Detect which cell encompasses the target text, then output its [X, Y] center coordinate. 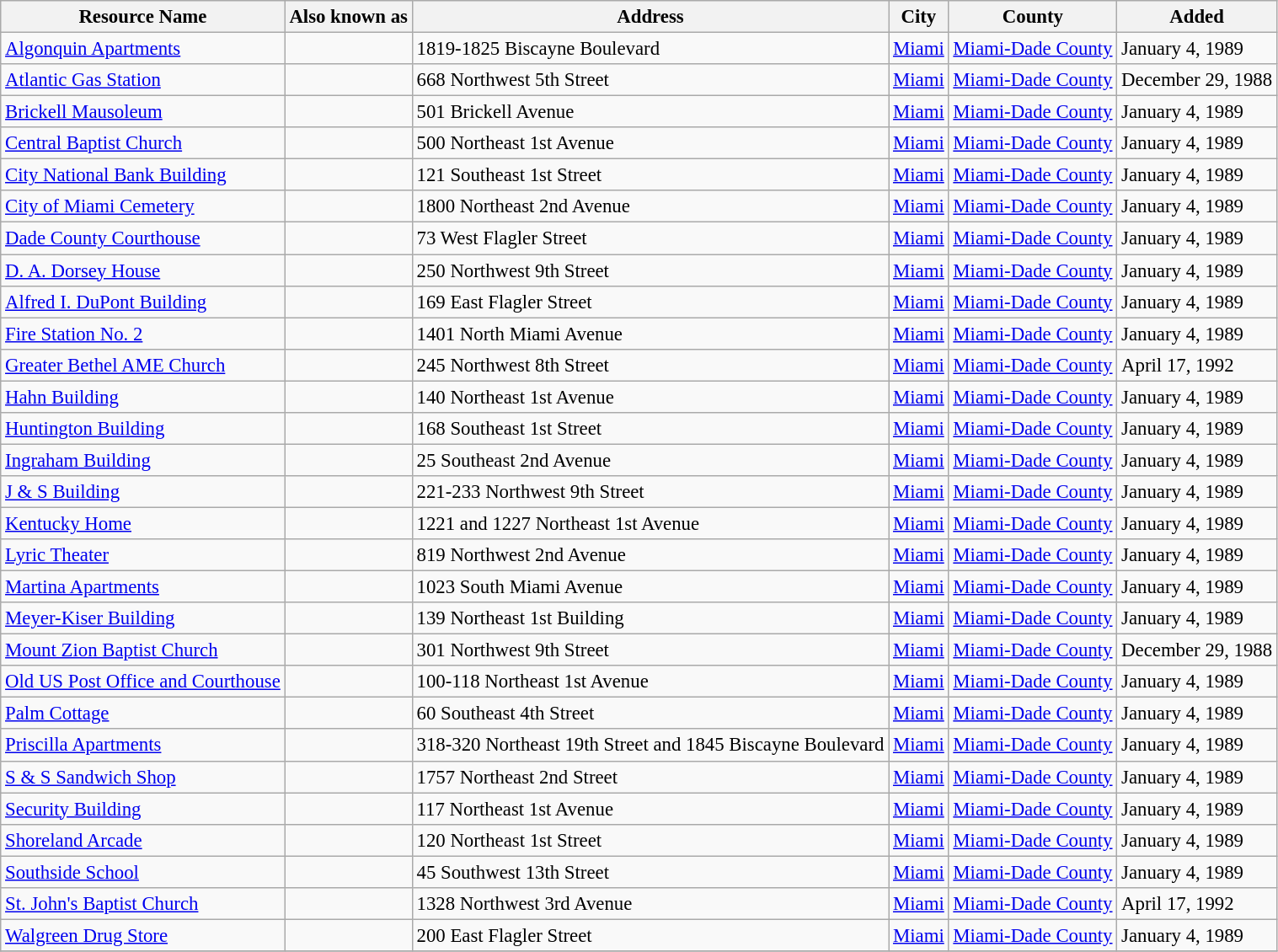
Southside School [143, 872]
121 Southeast 1st Street [650, 175]
45 Southwest 13th Street [650, 872]
Mount Zion Baptist Church [143, 650]
Central Baptist Church [143, 143]
Brickell Mausoleum [143, 112]
Atlantic Gas Station [143, 80]
25 Southeast 2nd Avenue [650, 460]
Huntington Building [143, 429]
1221 and 1227 Northeast 1st Avenue [650, 523]
117 Northeast 1st Avenue [650, 809]
St. John's Baptist Church [143, 904]
Greater Bethel AME Church [143, 365]
1800 Northeast 2nd Avenue [650, 206]
Kentucky Home [143, 523]
245 Northwest 8th Street [650, 365]
Also known as [349, 17]
301 Northwest 9th Street [650, 650]
Lyric Theater [143, 555]
819 Northwest 2nd Avenue [650, 555]
168 Southeast 1st Street [650, 429]
Algonquin Apartments [143, 49]
139 Northeast 1st Building [650, 618]
500 Northeast 1st Avenue [650, 143]
1401 North Miami Avenue [650, 334]
60 Southeast 4th Street [650, 714]
250 Northwest 9th Street [650, 270]
1819-1825 Biscayne Boulevard [650, 49]
Security Building [143, 809]
Meyer-Kiser Building [143, 618]
Alfred I. DuPont Building [143, 302]
Martina Apartments [143, 587]
140 Northeast 1st Avenue [650, 397]
501 Brickell Avenue [650, 112]
Priscilla Apartments [143, 746]
Old US Post Office and Courthouse [143, 682]
Resource Name [143, 17]
City of Miami Cemetery [143, 206]
City [918, 17]
City National Bank Building [143, 175]
668 Northwest 5th Street [650, 80]
Palm Cottage [143, 714]
Walgreen Drug Store [143, 935]
318-320 Northeast 19th Street and 1845 Biscayne Boulevard [650, 746]
Dade County Courthouse [143, 238]
D. A. Dorsey House [143, 270]
1023 South Miami Avenue [650, 587]
Fire Station No. 2 [143, 334]
Hahn Building [143, 397]
200 East Flagler Street [650, 935]
1757 Northeast 2nd Street [650, 777]
1328 Northwest 3rd Avenue [650, 904]
J & S Building [143, 492]
Ingraham Building [143, 460]
Added [1197, 17]
120 Northeast 1st Street [650, 840]
73 West Flagler Street [650, 238]
100-118 Northeast 1st Avenue [650, 682]
Address [650, 17]
County [1033, 17]
Shoreland Arcade [143, 840]
169 East Flagler Street [650, 302]
S & S Sandwich Shop [143, 777]
221-233 Northwest 9th Street [650, 492]
